Capture the cell that displays the provided text and extract its [x, y] central coordinate. 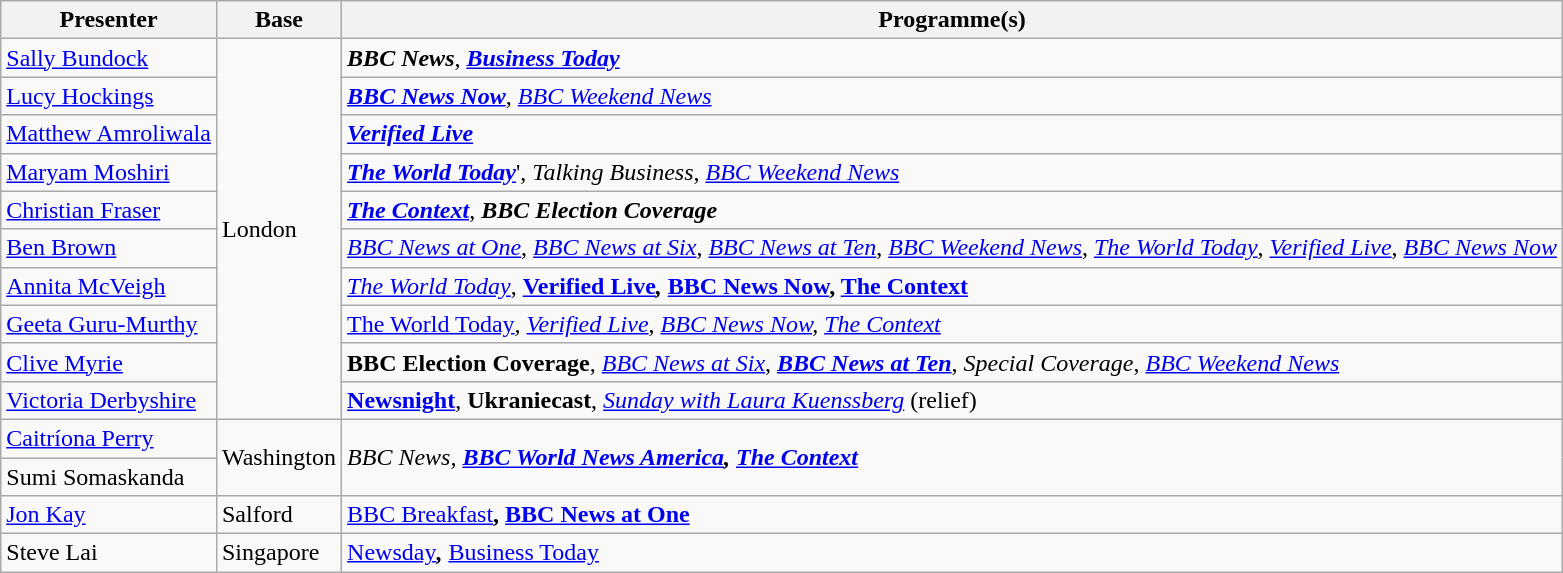
Matthew Amroliwala [109, 134]
Ben Brown [109, 248]
Programme(s) [952, 20]
Verified Live [952, 134]
Singapore [278, 553]
Victoria Derbyshire [109, 400]
BBC News, BBC World News America, The Context [952, 457]
BBC Breakfast, BBC News at One [952, 515]
Base [278, 20]
Clive Myrie [109, 362]
BBC Election Coverage, BBC News at Six, BBC News at Ten, Special Coverage, BBC Weekend News [952, 362]
Christian Fraser [109, 210]
BBC News at One, BBC News at Six, BBC News at Ten, BBC Weekend News, The World Today, Verified Live, BBC News Now [952, 248]
Lucy Hockings [109, 96]
The World Today', Talking Business, BBC Weekend News [952, 172]
Steve Lai [109, 553]
London [278, 230]
Sumi Somaskanda [109, 477]
Sally Bundock [109, 58]
The Context, BBC Election Coverage [952, 210]
Newsnight, Ukraniecast, Sunday with Laura Kuenssberg (relief) [952, 400]
Annita McVeigh [109, 286]
Caitríona Perry [109, 438]
Jon Kay [109, 515]
Geeta Guru-Murthy [109, 324]
Washington [278, 457]
BBC News Now, BBC Weekend News [952, 96]
Maryam Moshiri [109, 172]
Newsday, Business Today [952, 553]
BBC News, Business Today [952, 58]
Salford [278, 515]
Presenter [109, 20]
